Scan for the cell matching the given text and deliver its (x, y) coordinate at center. 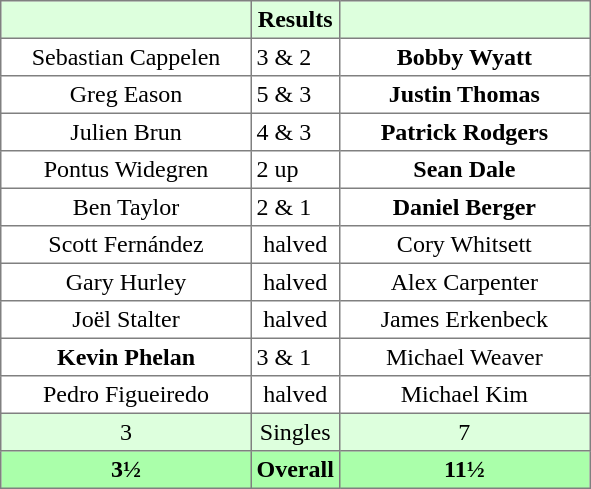
James Erkenbeck (464, 320)
Michael Kim (464, 395)
3 & 2 (295, 57)
Results (295, 20)
Alex Carpenter (464, 282)
Joël Stalter (126, 320)
2 up (295, 170)
7 (464, 432)
Julien Brun (126, 132)
Michael Weaver (464, 357)
Sebastian Cappelen (126, 57)
4 & 3 (295, 132)
Greg Eason (126, 95)
Scott Fernández (126, 245)
Pedro Figueiredo (126, 395)
5 & 3 (295, 95)
3½ (126, 470)
11½ (464, 470)
Patrick Rodgers (464, 132)
Daniel Berger (464, 207)
Bobby Wyatt (464, 57)
Gary Hurley (126, 282)
Justin Thomas (464, 95)
Overall (295, 470)
Cory Whitsett (464, 245)
Sean Dale (464, 170)
Pontus Widegren (126, 170)
2 & 1 (295, 207)
3 (126, 432)
Kevin Phelan (126, 357)
Singles (295, 432)
3 & 1 (295, 357)
Ben Taylor (126, 207)
